From the cell containing the given text, extract its center point as [X, Y] coordinate. 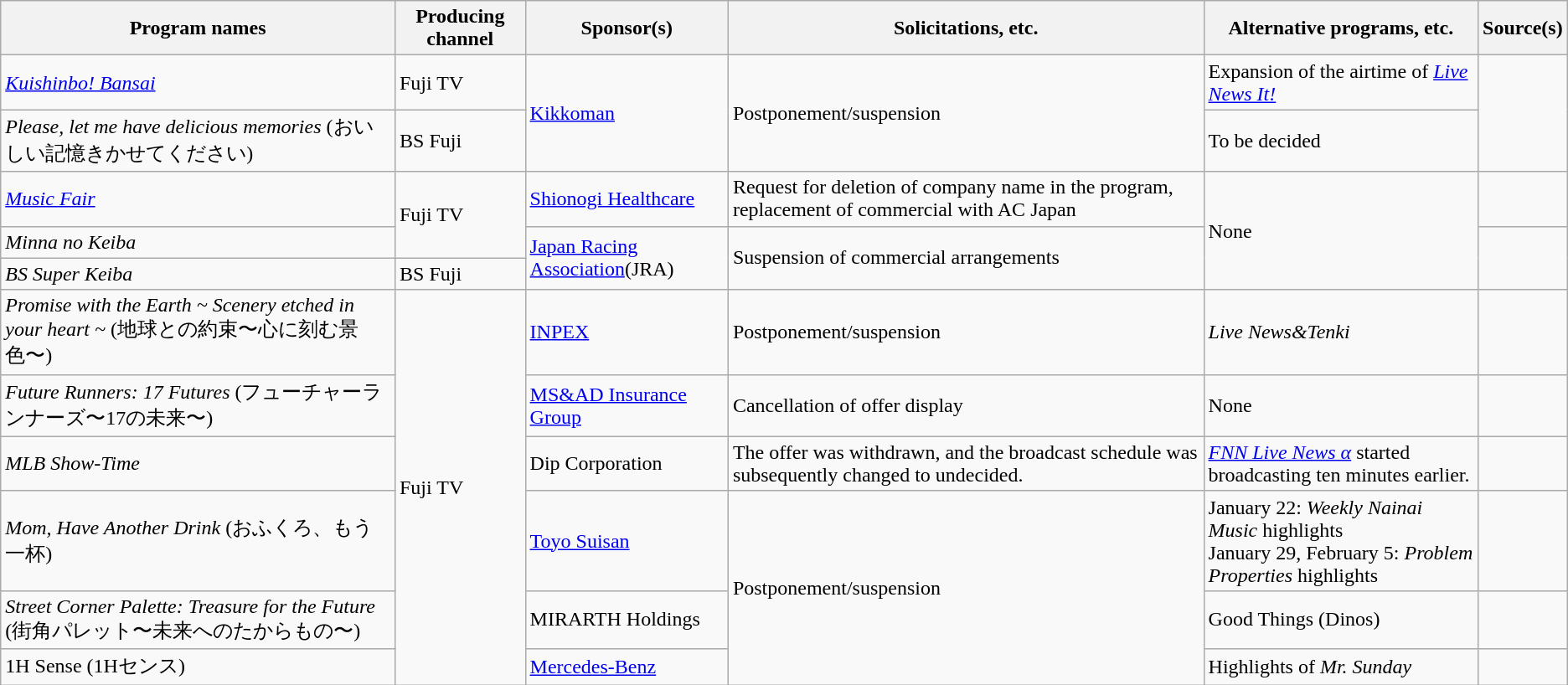
Kikkoman [627, 114]
Cancellation of offer display [966, 405]
Minna no Keiba [198, 242]
To be decided [1341, 141]
Expansion of the airtime of Live News It! [1341, 82]
Street Corner Palette: Treasure for the Future (街角パレット〜未来へのたからもの〜) [198, 620]
The offer was withdrawn, and the broadcast schedule was subsequently changed to undecided. [966, 464]
Mom, Have Another Drink (おふくろ、もう一杯) [198, 541]
FNN Live News α started broadcasting ten minutes earlier. [1341, 464]
Request for deletion of company name in the program, replacement of commercial with AC Japan [966, 199]
BS Super Keiba [198, 274]
Dip Corporation [627, 464]
Please, let me have delicious memories (おいしい記憶きかせてください) [198, 141]
Solicitations, etc. [966, 28]
Future Runners: 17 Futures (フューチャーランナーズ〜17の未来〜) [198, 405]
MIRARTH Holdings [627, 620]
Sponsor(s) [627, 28]
January 22: Weekly Nainai Music highlightsJanuary 29, February 5: Problem Properties highlights [1341, 541]
MS&AD Insurance Group [627, 405]
Highlights of Mr. Sunday [1341, 667]
Shionogi Healthcare [627, 199]
Toyo Suisan [627, 541]
Program names [198, 28]
Kuishinbo! Bansai [198, 82]
Suspension of commercial arrangements [966, 258]
Good Things (Dinos) [1341, 620]
Live News&Tenki [1341, 332]
Source(s) [1523, 28]
Mercedes-Benz [627, 667]
Promise with the Earth ~ Scenery etched in your heart ~ (地球との約束〜心に刻む景色〜) [198, 332]
Alternative programs, etc. [1341, 28]
Producing channel [460, 28]
1H Sense (1Hセンス) [198, 667]
INPEX [627, 332]
Japan Racing Association(JRA) [627, 258]
Music Fair [198, 199]
MLB Show-Time [198, 464]
